Identify which cell holds the provided text, then report its [X, Y] central coordinate. 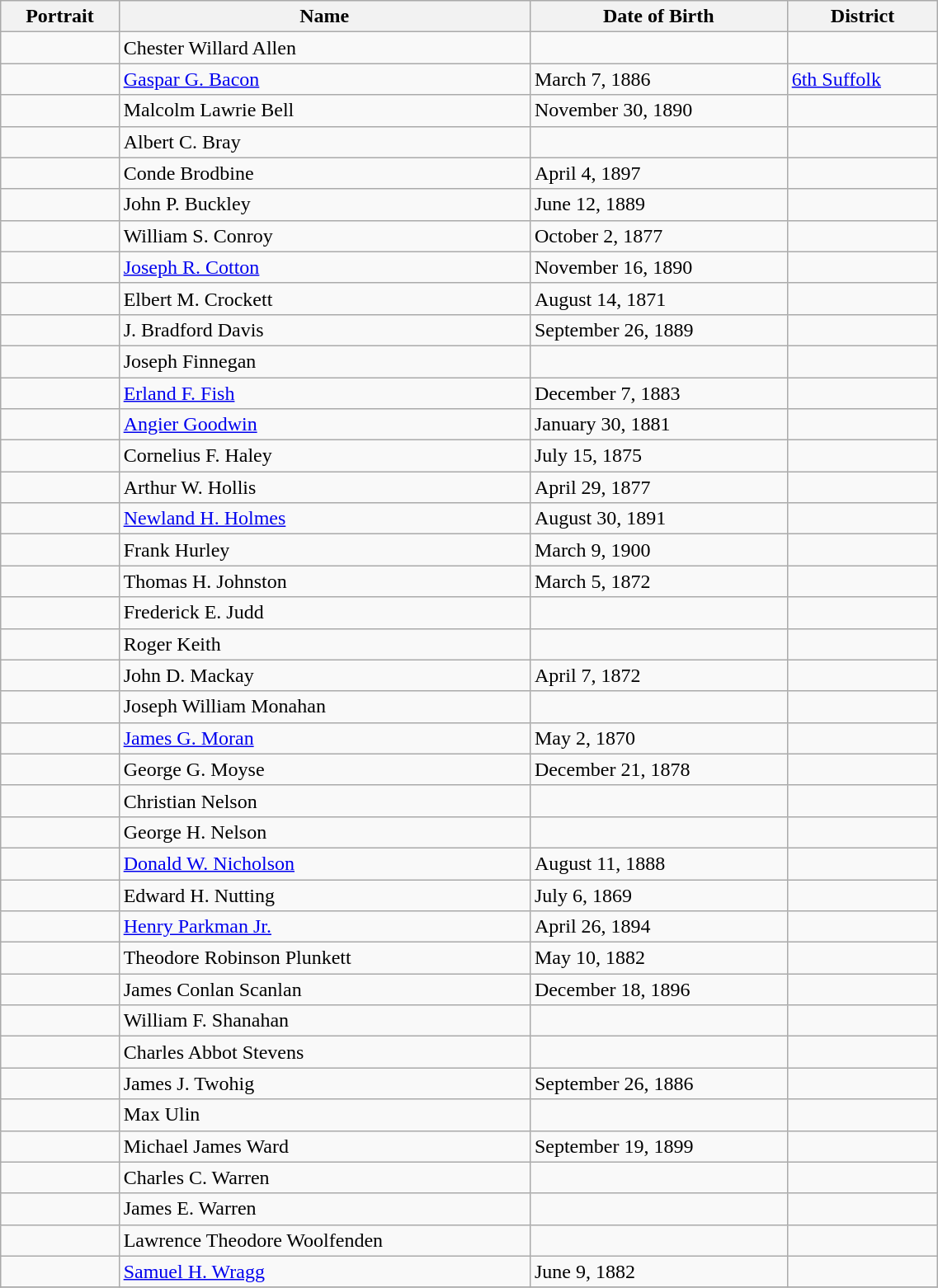
George H. Nelson [324, 832]
James J. Twohig [324, 1084]
Conde Brodbine [324, 173]
Joseph Finnegan [324, 361]
Lawrence Theodore Woolfenden [324, 1240]
December 21, 1878 [658, 769]
January 30, 1881 [658, 425]
November 16, 1890 [658, 267]
Samuel H. Wragg [324, 1272]
December 7, 1883 [658, 393]
Cornelius F. Haley [324, 456]
Frank Hurley [324, 550]
Elbert M. Crockett [324, 298]
Name [324, 16]
April 7, 1872 [658, 675]
Newland H. Holmes [324, 519]
Angier Goodwin [324, 425]
James Conlan Scanlan [324, 990]
Max Ulin [324, 1115]
Edward H. Nutting [324, 895]
April 26, 1894 [658, 927]
J. Bradford Davis [324, 330]
James E. Warren [324, 1209]
December 18, 1896 [658, 990]
March 9, 1900 [658, 550]
Albert C. Bray [324, 142]
Christian Nelson [324, 801]
August 11, 1888 [658, 863]
George G. Moyse [324, 769]
Joseph William Monahan [324, 707]
6th Suffolk [863, 79]
Henry Parkman Jr. [324, 927]
William F. Shanahan [324, 1021]
April 4, 1897 [658, 173]
March 5, 1872 [658, 581]
Arthur W. Hollis [324, 487]
August 14, 1871 [658, 298]
Portrait [59, 16]
John P. Buckley [324, 204]
Theodore Robinson Plunkett [324, 958]
September 19, 1899 [658, 1146]
July 15, 1875 [658, 456]
District [863, 16]
June 12, 1889 [658, 204]
March 7, 1886 [658, 79]
November 30, 1890 [658, 110]
Chester Willard Allen [324, 48]
Erland F. Fish [324, 393]
September 26, 1889 [658, 330]
William S. Conroy [324, 236]
Roger Keith [324, 644]
April 29, 1877 [658, 487]
Malcolm Lawrie Bell [324, 110]
October 2, 1877 [658, 236]
Donald W. Nicholson [324, 863]
June 9, 1882 [658, 1272]
Michael James Ward [324, 1146]
James G. Moran [324, 738]
John D. Mackay [324, 675]
September 26, 1886 [658, 1084]
Frederick E. Judd [324, 613]
Charles Abbot Stevens [324, 1052]
Thomas H. Johnston [324, 581]
August 30, 1891 [658, 519]
Gaspar G. Bacon [324, 79]
May 10, 1882 [658, 958]
May 2, 1870 [658, 738]
Joseph R. Cotton [324, 267]
Charles C. Warren [324, 1178]
July 6, 1869 [658, 895]
Date of Birth [658, 16]
